Capture the cell that displays the provided text and extract its [X, Y] central coordinate. 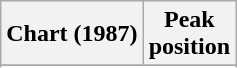
Chart (1987) [72, 34]
Peakposition [189, 34]
